For the text-containing cell, return its midpoint in [X, Y] coordinate format. 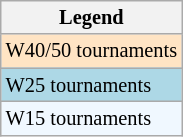
W40/50 tournaments [92, 51]
Legend [92, 17]
W25 tournaments [92, 85]
W15 tournaments [92, 118]
